Return the (x, y) coordinate for the center point of the cell that contains the specified text.  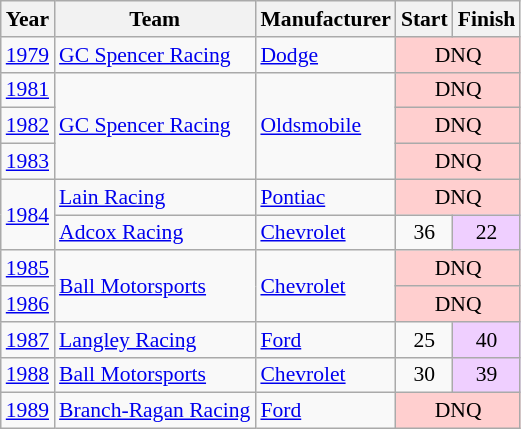
Team (154, 19)
1982 (28, 126)
36 (424, 233)
1988 (28, 375)
1979 (28, 55)
Manufacturer (325, 19)
Lain Racing (154, 197)
30 (424, 375)
1983 (28, 162)
40 (487, 340)
1985 (28, 269)
Finish (487, 19)
Dodge (325, 55)
Oldsmobile (325, 126)
1987 (28, 340)
Adcox Racing (154, 233)
Langley Racing (154, 340)
1986 (28, 304)
25 (424, 340)
1989 (28, 411)
39 (487, 375)
Year (28, 19)
22 (487, 233)
Start (424, 19)
Branch-Ragan Racing (154, 411)
1981 (28, 90)
1984 (28, 214)
Pontiac (325, 197)
